Provide the [x, y] coordinate of the cell's center where the given text is located.  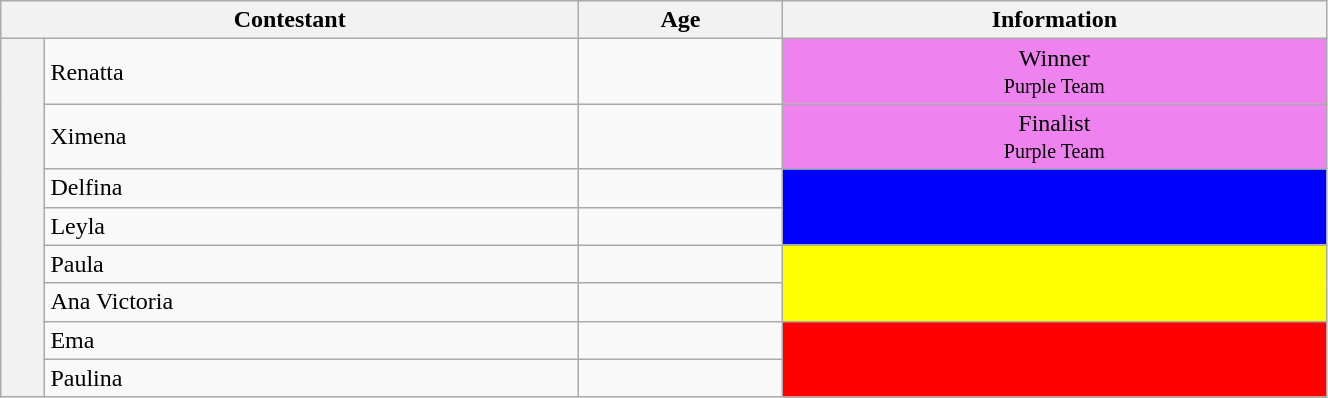
FinalistPurple Team [1054, 136]
Information [1054, 20]
Paulina [312, 378]
WinnerPurple Team [1054, 72]
Leyla [312, 226]
Contestant [290, 20]
Delfina [312, 188]
Paula [312, 264]
Ximena [312, 136]
Ana Victoria [312, 302]
Age [681, 20]
Ema [312, 340]
Renatta [312, 72]
